Identify which cell holds the provided text, then report its (X, Y) central coordinate. 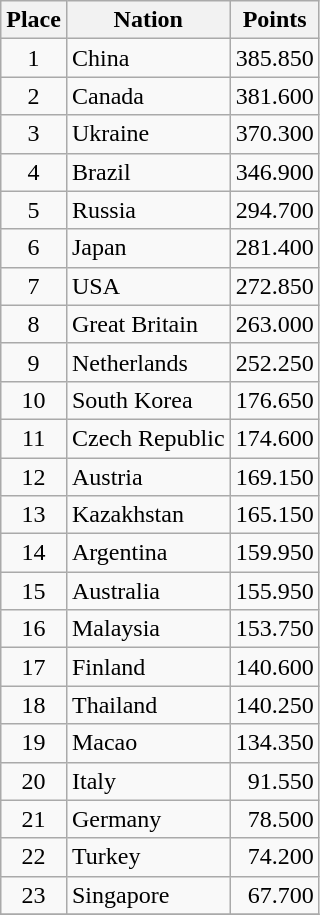
Australia (148, 591)
385.850 (274, 58)
USA (148, 286)
5 (34, 210)
6 (34, 248)
South Korea (148, 400)
12 (34, 477)
Turkey (148, 857)
Germany (148, 819)
17 (34, 667)
140.600 (274, 667)
272.850 (274, 286)
8 (34, 324)
Japan (148, 248)
China (148, 58)
153.750 (274, 629)
3 (34, 134)
15 (34, 591)
16 (34, 629)
9 (34, 362)
Nation (148, 20)
263.000 (274, 324)
Ukraine (148, 134)
21 (34, 819)
155.950 (274, 591)
Argentina (148, 553)
252.250 (274, 362)
7 (34, 286)
174.600 (274, 438)
Thailand (148, 705)
Italy (148, 781)
23 (34, 895)
Austria (148, 477)
Canada (148, 96)
176.650 (274, 400)
10 (34, 400)
91.550 (274, 781)
134.350 (274, 743)
20 (34, 781)
Great Britain (148, 324)
Russia (148, 210)
169.150 (274, 477)
18 (34, 705)
381.600 (274, 96)
14 (34, 553)
294.700 (274, 210)
13 (34, 515)
78.500 (274, 819)
Points (274, 20)
67.700 (274, 895)
2 (34, 96)
Malaysia (148, 629)
1 (34, 58)
140.250 (274, 705)
74.200 (274, 857)
Czech Republic (148, 438)
19 (34, 743)
Place (34, 20)
159.950 (274, 553)
281.400 (274, 248)
Macao (148, 743)
Kazakhstan (148, 515)
Singapore (148, 895)
Brazil (148, 172)
Netherlands (148, 362)
346.900 (274, 172)
4 (34, 172)
22 (34, 857)
370.300 (274, 134)
165.150 (274, 515)
Finland (148, 667)
11 (34, 438)
